Identify which cell holds the provided text, then report its [X, Y] central coordinate. 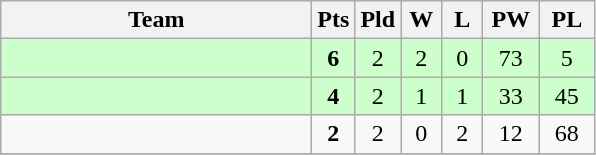
Team [156, 20]
33 [511, 96]
W [422, 20]
5 [567, 58]
12 [511, 134]
L [462, 20]
6 [334, 58]
PL [567, 20]
45 [567, 96]
Pts [334, 20]
PW [511, 20]
4 [334, 96]
73 [511, 58]
Pld [378, 20]
68 [567, 134]
